Return (X, Y) of the center of cell containing provided text 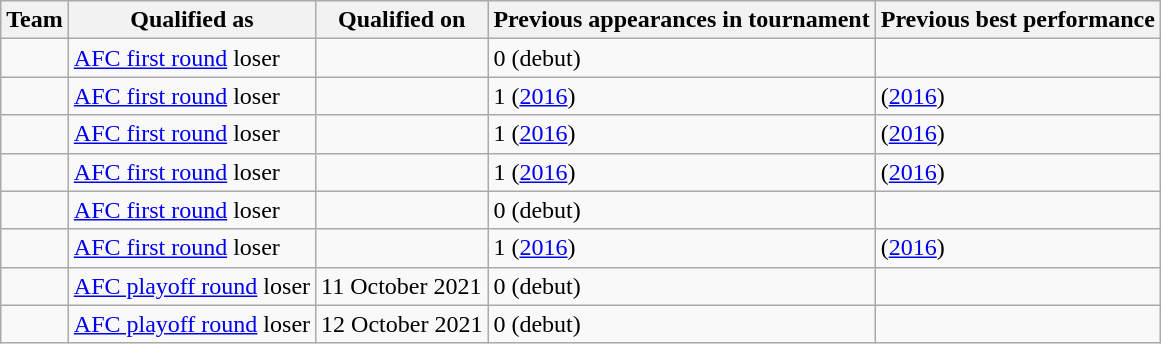
12 October 2021 (402, 324)
Previous appearances in tournament (682, 20)
Previous best performance (1018, 20)
Qualified on (402, 20)
11 October 2021 (402, 286)
Qualified as (192, 20)
Team (35, 20)
